Identify which cell holds the provided text, then report its (X, Y) central coordinate. 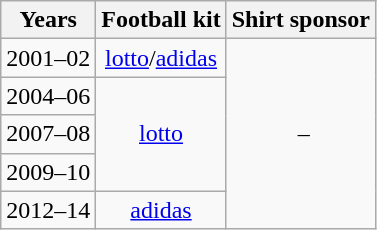
2004–06 (48, 96)
Football kit (161, 20)
adidas (161, 210)
2007–08 (48, 134)
– (300, 134)
lotto (161, 134)
Years (48, 20)
2009–10 (48, 172)
Shirt sponsor (300, 20)
lotto/adidas (161, 58)
2012–14 (48, 210)
2001–02 (48, 58)
